Provide the (X, Y) coordinate of the cell's center where the given text is located.  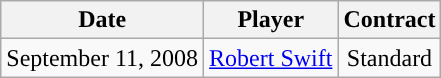
September 11, 2008 (102, 58)
Standard (390, 58)
Robert Swift (271, 58)
Contract (390, 20)
Player (271, 20)
Date (102, 20)
